Extract the (X, Y) coordinate from the center of the cell holding the provided text.  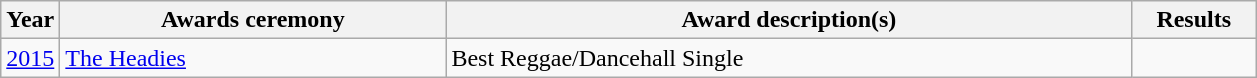
Best Reggae/Dancehall Single (789, 58)
Year (30, 20)
Award description(s) (789, 20)
The Headies (253, 58)
Awards ceremony (253, 20)
Results (1194, 20)
2015 (30, 58)
